Locate the cell with the specified text and output its [X, Y] center coordinate. 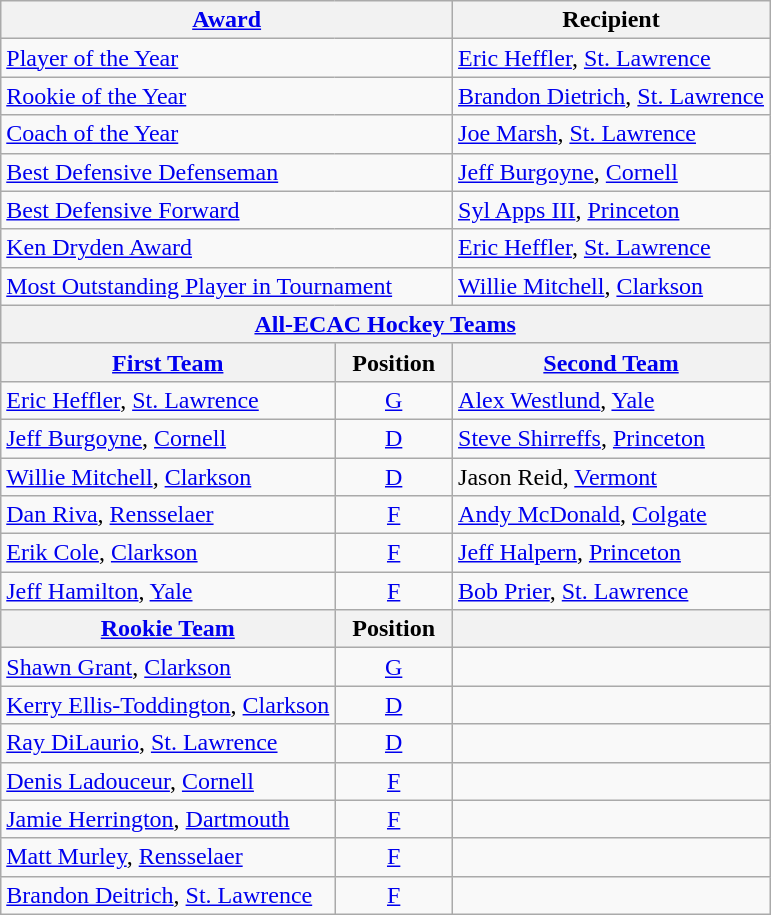
Rookie of the Year [227, 96]
Rookie Team [168, 629]
Jeff Halpern, Princeton [612, 553]
Jason Reid, Vermont [612, 477]
Best Defensive Defenseman [227, 172]
Second Team [612, 362]
Andy McDonald, Colgate [612, 515]
Bob Prier, St. Lawrence [612, 591]
Award [227, 20]
Brandon Deitrich, St. Lawrence [168, 895]
Ken Dryden Award [227, 248]
Steve Shirreffs, Princeton [612, 438]
Brandon Dietrich, St. Lawrence [612, 96]
Ray DiLaurio, St. Lawrence [168, 743]
Best Defensive Forward [227, 210]
Syl Apps III, Princeton [612, 210]
Coach of the Year [227, 134]
Recipient [612, 20]
Jamie Herrington, Dartmouth [168, 819]
Matt Murley, Rensselaer [168, 857]
Erik Cole, Clarkson [168, 553]
Denis Ladouceur, Cornell [168, 781]
Most Outstanding Player in Tournament [227, 286]
First Team [168, 362]
Jeff Hamilton, Yale [168, 591]
All-ECAC Hockey Teams [386, 324]
Shawn Grant, Clarkson [168, 667]
Joe Marsh, St. Lawrence [612, 134]
Kerry Ellis-Toddington, Clarkson [168, 705]
Player of the Year [227, 58]
Alex Westlund, Yale [612, 400]
Dan Riva, Rensselaer [168, 515]
